From the cell containing the given text, extract its center point as [x, y] coordinate. 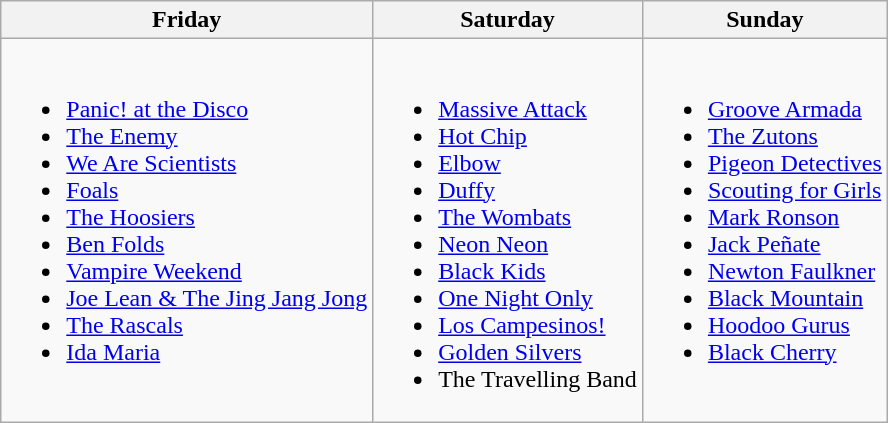
Saturday [508, 20]
Massive AttackHot ChipElbowDuffyThe WombatsNeon NeonBlack KidsOne Night OnlyLos Campesinos!Golden SilversThe Travelling Band [508, 230]
Panic! at the DiscoThe EnemyWe Are ScientistsFoalsThe HoosiersBen FoldsVampire WeekendJoe Lean & The Jing Jang JongThe RascalsIda Maria [187, 230]
Friday [187, 20]
Groove ArmadaThe ZutonsPigeon DetectivesScouting for GirlsMark RonsonJack PeñateNewton FaulknerBlack MountainHoodoo GurusBlack Cherry [764, 230]
Sunday [764, 20]
